Return the [x, y] coordinate for the center point of the cell that contains the specified text.  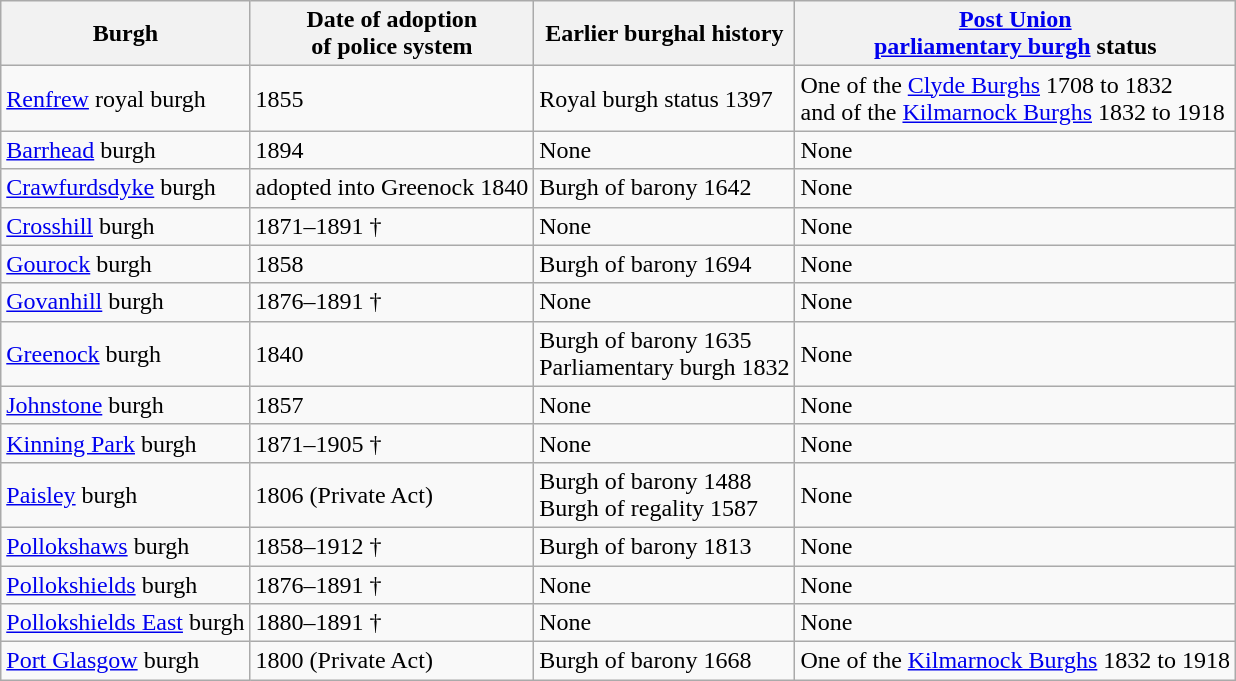
1858 [392, 264]
Paisley burgh [126, 494]
Burgh of barony 1694 [664, 264]
1858–1912 † [392, 546]
Pollokshields burgh [126, 585]
One of the Kilmarnock Burghs 1832 to 1918 [1016, 661]
Earlier burghal history [664, 34]
Burgh of barony 1813 [664, 546]
1894 [392, 150]
Barrhead burgh [126, 150]
Johnstone burgh [126, 405]
1871–1891 † [392, 226]
Date of adoption of police system [392, 34]
Greenock burgh [126, 354]
Gourock burgh [126, 264]
Burgh [126, 34]
1880–1891 † [392, 623]
Kinning Park burgh [126, 443]
One of the Clyde Burghs 1708 to 1832 and of the Kilmarnock Burghs 1832 to 1918 [1016, 98]
Burgh of barony 1668 [664, 661]
1800 (Private Act) [392, 661]
Renfrew royal burgh [126, 98]
Pollokshaws burgh [126, 546]
Burgh of barony 1642 [664, 188]
Crosshill burgh [126, 226]
1857 [392, 405]
Burgh of barony 1488 Burgh of regality 1587 [664, 494]
1871–1905 † [392, 443]
1806 (Private Act) [392, 494]
Burgh of barony 1635 Parliamentary burgh 1832 [664, 354]
Royal burgh status 1397 [664, 98]
1840 [392, 354]
Pollokshields East burgh [126, 623]
1855 [392, 98]
Crawfurdsdyke burgh [126, 188]
Govanhill burgh [126, 302]
Port Glasgow burgh [126, 661]
adopted into Greenock 1840 [392, 188]
Post Union parliamentary burgh status [1016, 34]
